Return (x, y) of the center of cell containing provided text 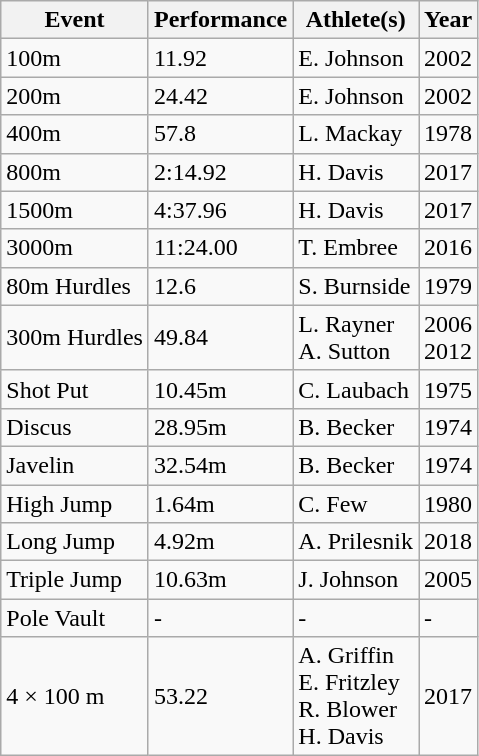
C. Laubach (356, 389)
10.63m (220, 580)
A. Prilesnik (356, 542)
800m (75, 172)
1500m (75, 210)
4.92m (220, 542)
1978 (448, 134)
24.42 (220, 96)
20062012 (448, 338)
L. RaynerA. Sutton (356, 338)
200m (75, 96)
Javelin (75, 465)
Triple Jump (75, 580)
32.54m (220, 465)
4:37.96 (220, 210)
1.64m (220, 503)
12.6 (220, 286)
57.8 (220, 134)
Performance (220, 20)
2:14.92 (220, 172)
Event (75, 20)
Long Jump (75, 542)
A. GriffinE. FritzleyR. BlowerH. Davis (356, 696)
11:24.00 (220, 248)
3000m (75, 248)
300m Hurdles (75, 338)
10.45m (220, 389)
L. Mackay (356, 134)
Athlete(s) (356, 20)
Pole Vault (75, 618)
49.84 (220, 338)
4 × 100 m (75, 696)
Shot Put (75, 389)
S. Burnside (356, 286)
Year (448, 20)
C. Few (356, 503)
100m (75, 58)
1979 (448, 286)
400m (75, 134)
2016 (448, 248)
Discus (75, 427)
53.22 (220, 696)
28.95m (220, 427)
2018 (448, 542)
2005 (448, 580)
80m Hurdles (75, 286)
1975 (448, 389)
High Jump (75, 503)
T. Embree (356, 248)
1980 (448, 503)
11.92 (220, 58)
J. Johnson (356, 580)
